Return the (X, Y) coordinate for the center point of the cell that contains the specified text.  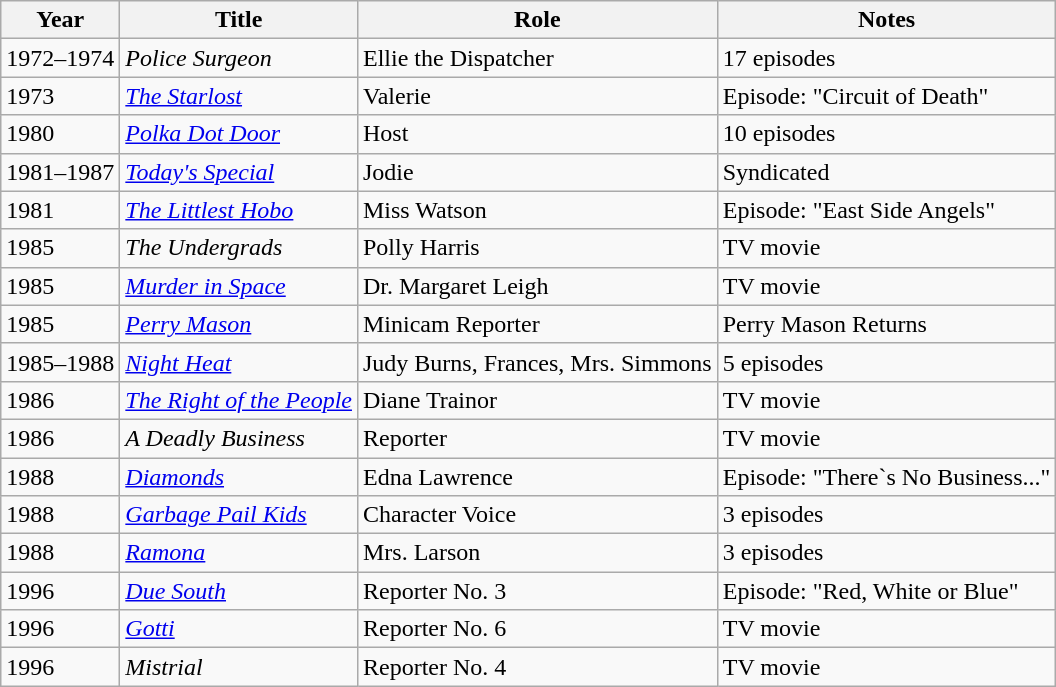
1985–1988 (60, 362)
Role (537, 20)
Ramona (239, 553)
Episode: "East Side Angels" (886, 210)
Polka Dot Door (239, 134)
Miss Watson (537, 210)
Perry Mason Returns (886, 324)
Host (537, 134)
Today's Special (239, 172)
The Starlost (239, 96)
5 episodes (886, 362)
Year (60, 20)
Perry Mason (239, 324)
Mistrial (239, 667)
1981–1987 (60, 172)
Character Voice (537, 515)
A Deadly Business (239, 438)
Due South (239, 591)
Garbage Pail Kids (239, 515)
Reporter No. 6 (537, 629)
1972–1974 (60, 58)
The Littlest Hobo (239, 210)
1973 (60, 96)
Episode: "There`s No Business..." (886, 477)
Notes (886, 20)
Valerie (537, 96)
17 episodes (886, 58)
Murder in Space (239, 286)
Dr. Margaret Leigh (537, 286)
Judy Burns, Frances, Mrs. Simmons (537, 362)
Ellie the Dispatcher (537, 58)
Reporter No. 4 (537, 667)
Edna Lawrence (537, 477)
Syndicated (886, 172)
Episode: "Circuit of Death" (886, 96)
Night Heat (239, 362)
The Undergrads (239, 248)
Mrs. Larson (537, 553)
Reporter No. 3 (537, 591)
Episode: "Red, White or Blue" (886, 591)
The Right of the People (239, 400)
10 episodes (886, 134)
Title (239, 20)
Polly Harris (537, 248)
Jodie (537, 172)
Police Surgeon (239, 58)
1981 (60, 210)
Diane Trainor (537, 400)
1980 (60, 134)
Reporter (537, 438)
Gotti (239, 629)
Minicam Reporter (537, 324)
Diamonds (239, 477)
